Search for the cell housing the specified text and yield its (x, y) center coordinate. 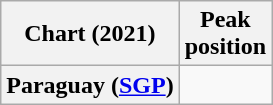
Chart (2021) (90, 34)
Paraguay (SGP) (90, 85)
Peakposition (225, 34)
